Scan for the cell matching the given text and deliver its [x, y] coordinate at center. 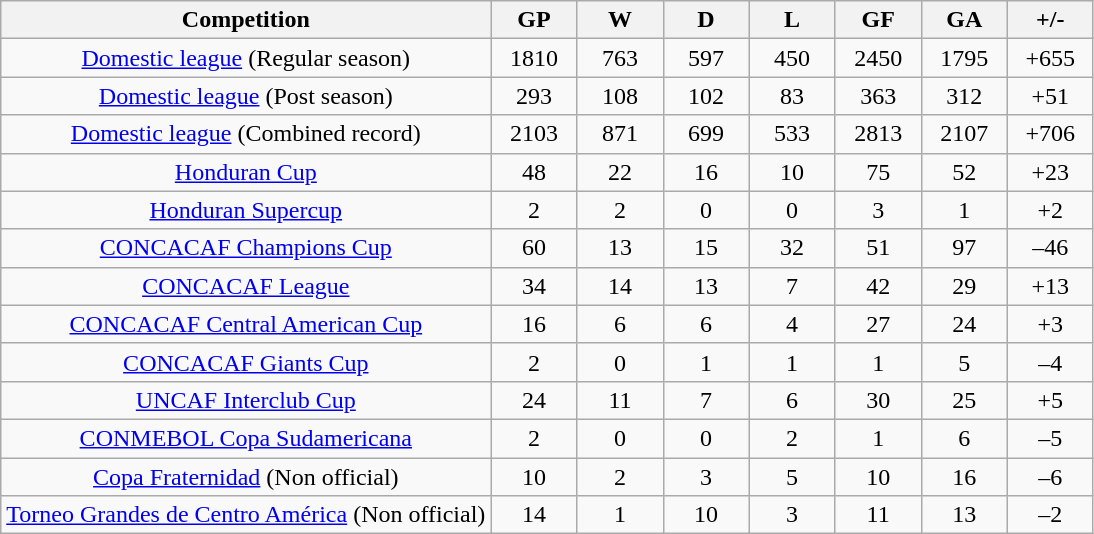
2107 [964, 134]
597 [706, 58]
60 [534, 248]
+706 [1050, 134]
29 [964, 286]
D [706, 20]
Domestic league (Combined record) [246, 134]
42 [878, 286]
75 [878, 172]
699 [706, 134]
–6 [1050, 477]
763 [620, 58]
L [792, 20]
GF [878, 20]
363 [878, 96]
+655 [1050, 58]
–46 [1050, 248]
34 [534, 286]
CONCACAF League [246, 286]
15 [706, 248]
2450 [878, 58]
48 [534, 172]
102 [706, 96]
–4 [1050, 362]
GA [964, 20]
Torneo Grandes de Centro América (Non official) [246, 515]
CONCACAF Champions Cup [246, 248]
+3 [1050, 324]
+2 [1050, 210]
+51 [1050, 96]
CONCACAF Giants Cup [246, 362]
450 [792, 58]
108 [620, 96]
W [620, 20]
22 [620, 172]
312 [964, 96]
+13 [1050, 286]
30 [878, 400]
+5 [1050, 400]
1795 [964, 58]
Domestic league (Regular season) [246, 58]
52 [964, 172]
Honduran Supercup [246, 210]
2813 [878, 134]
25 [964, 400]
Copa Fraternidad (Non official) [246, 477]
–5 [1050, 438]
Domestic league (Post season) [246, 96]
CONCACAF Central American Cup [246, 324]
871 [620, 134]
Competition [246, 20]
–2 [1050, 515]
UNCAF Interclub Cup [246, 400]
+/- [1050, 20]
+23 [1050, 172]
4 [792, 324]
1810 [534, 58]
GP [534, 20]
83 [792, 96]
32 [792, 248]
2103 [534, 134]
533 [792, 134]
97 [964, 248]
CONMEBOL Copa Sudamericana [246, 438]
293 [534, 96]
Honduran Cup [246, 172]
27 [878, 324]
51 [878, 248]
